Determine the (X, Y) coordinate at the center of the cell enclosing the given text.  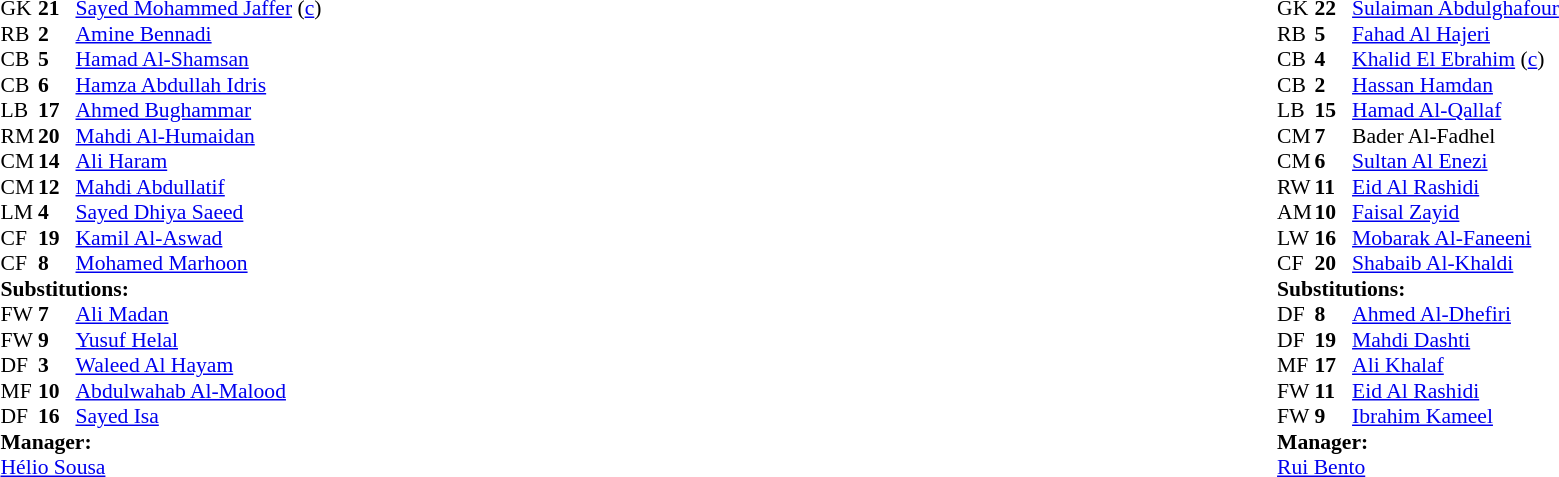
Ali Haram (199, 161)
RM (19, 136)
Abdulwahab Al-Malood (199, 391)
Bader Al-Fadhel (1456, 136)
LM (19, 213)
Khalid El Ebrahim (c) (1456, 59)
Fahad Al Hajeri (1456, 34)
Mahdi Abdullatif (199, 187)
Hassan Hamdan (1456, 85)
Mobarak Al-Faneeni (1456, 238)
Ahmed Al-Dhefiri (1456, 315)
LW (1296, 238)
Ibrahim Kameel (1456, 417)
Kamil Al-Aswad (199, 238)
Waleed Al Hayam (199, 365)
Sayed Dhiya Saeed (199, 213)
Hamza Abdullah Idris (199, 85)
Mohamed Marhoon (199, 263)
14 (57, 161)
Sayed Isa (199, 417)
Hamad Al-Shamsan (199, 59)
3 (57, 365)
Hamad Al-Qallaf (1456, 111)
Faisal Zayid (1456, 213)
AM (1296, 213)
Mahdi Al-Humaidan (199, 136)
Yusuf Helal (199, 340)
Amine Bennadi (199, 34)
RW (1296, 187)
Ali Madan (199, 315)
Shabaib Al-Khaldi (1456, 263)
Ahmed Bughammar (199, 111)
Mahdi Dashti (1456, 340)
15 (1334, 111)
Sultan Al Enezi (1456, 161)
12 (57, 187)
Ali Khalaf (1456, 365)
